Pinpoint the cell where the given text exists, returning its (x, y) midpoint coordinate. 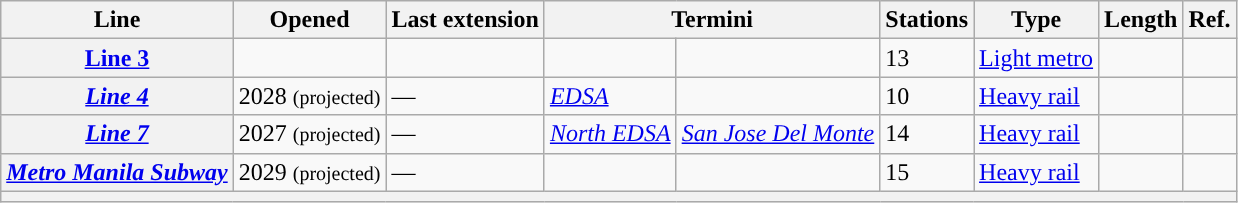
North EDSA (610, 134)
San Jose Del Monte (778, 134)
10 (927, 96)
15 (927, 172)
2027 (projected) (310, 134)
EDSA (610, 96)
Metro Manila Subway (117, 172)
13 (927, 58)
Termini (712, 20)
Light metro (1036, 58)
Last extension (465, 20)
Line 3 (117, 58)
Opened (310, 20)
14 (927, 134)
Type (1036, 20)
Line 4 (117, 96)
Stations (927, 20)
Ref. (1210, 20)
Length (1141, 20)
Line 7 (117, 134)
2029 (projected) (310, 172)
Line (117, 20)
2028 (projected) (310, 96)
